Locate the cell with the specified text and output its [X, Y] center coordinate. 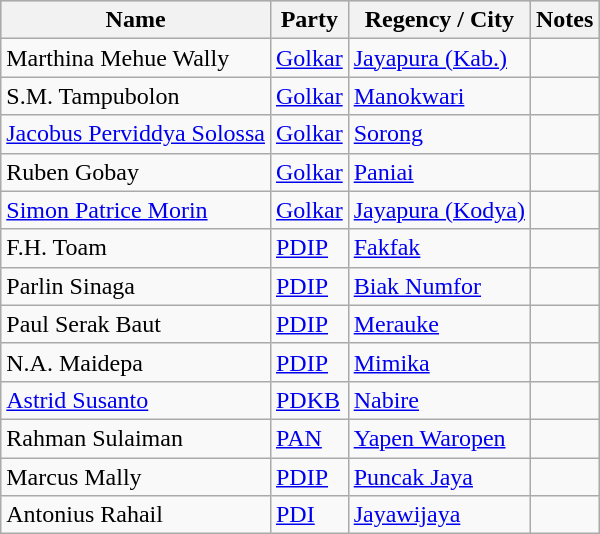
Nabire [439, 400]
Antonius Rahail [136, 515]
Sorong [439, 134]
S.M. Tampubolon [136, 96]
Notes [565, 20]
Puncak Jaya [439, 477]
N.A. Maidepa [136, 362]
Jacobus Perviddya Solossa [136, 134]
Jayapura (Kab.) [439, 58]
Party [309, 20]
Marthina Mehue Wally [136, 58]
Parlin Sinaga [136, 286]
PDI [309, 515]
PAN [309, 438]
Yapen Waropen [439, 438]
Marcus Mally [136, 477]
Manokwari [439, 96]
Regency / City [439, 20]
Paniai [439, 172]
Merauke [439, 324]
Astrid Susanto [136, 400]
Fakfak [439, 248]
Jayapura (Kodya) [439, 210]
F.H. Toam [136, 248]
PDKB [309, 400]
Name [136, 20]
Biak Numfor [439, 286]
Ruben Gobay [136, 172]
Jayawijaya [439, 515]
Paul Serak Baut [136, 324]
Rahman Sulaiman [136, 438]
Mimika [439, 362]
Simon Patrice Morin [136, 210]
